Output the [X, Y] coordinate of the center of the cell containing the given text.  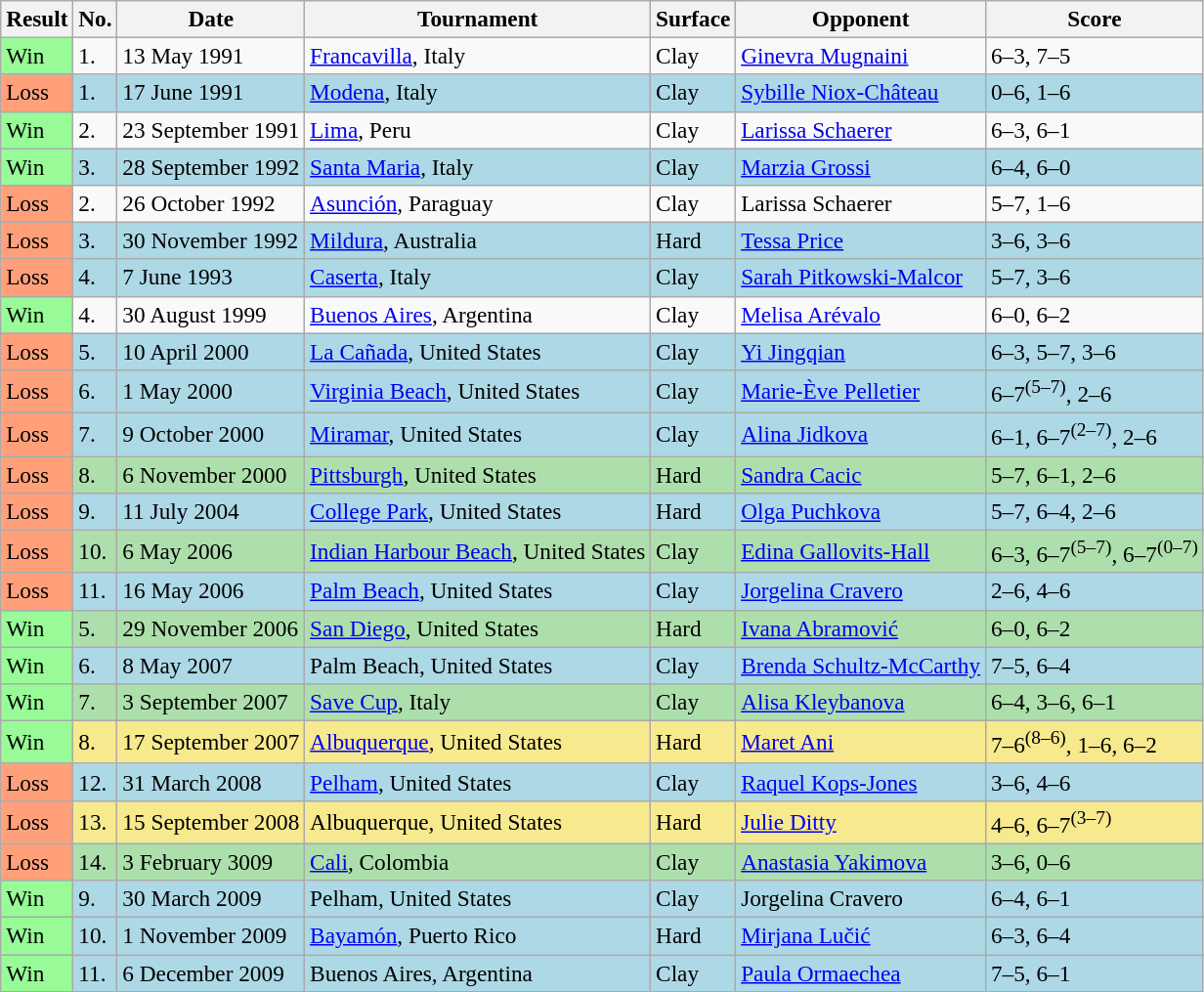
13 May 1991 [211, 56]
4–6, 6–7(3–7) [1095, 822]
Caserta, Italy [478, 278]
9 October 2000 [211, 434]
Alisa Kleybanova [861, 702]
2–6, 4–6 [1095, 591]
Tournament [478, 19]
6–3, 6–1 [1095, 130]
7–5, 6–1 [1095, 972]
5–7, 6–1, 2–6 [1095, 474]
23 September 1991 [211, 130]
15 September 2008 [211, 822]
No. [96, 19]
10 April 2000 [211, 351]
Paula Ormaechea [861, 972]
Mirjana Lučić [861, 935]
Opponent [861, 19]
6 December 2009 [211, 972]
Ivana Abramović [861, 628]
5–7, 3–6 [1095, 278]
Tessa Price [861, 240]
6–4, 3–6, 6–1 [1095, 702]
29 November 2006 [211, 628]
Virginia Beach, United States [478, 391]
30 March 2009 [211, 899]
Mildura, Australia [478, 240]
Anastasia Yakimova [861, 862]
28 September 1992 [211, 166]
16 May 2006 [211, 591]
Cali, Colombia [478, 862]
Marzia Grossi [861, 166]
3–6, 4–6 [1095, 782]
7–6(8–6), 1–6, 6–2 [1095, 742]
Result [37, 19]
6–7(5–7), 2–6 [1095, 391]
12. [96, 782]
Surface [694, 19]
5–7, 1–6 [1095, 203]
6–3, 6–7(5–7), 6–7(0–7) [1095, 551]
6–1, 6–7(2–7), 2–6 [1095, 434]
Sarah Pitkowski-Malcor [861, 278]
San Diego, United States [478, 628]
Francavilla, Italy [478, 56]
5–7, 6–4, 2–6 [1095, 511]
Sandra Cacic [861, 474]
6–3, 7–5 [1095, 56]
30 August 1999 [211, 315]
Edina Gallovits-Hall [861, 551]
11 July 2004 [211, 511]
Modena, Italy [478, 93]
1 November 2009 [211, 935]
La Cañada, United States [478, 351]
26 October 1992 [211, 203]
3–6, 3–6 [1095, 240]
Marie-Ève Pelletier [861, 391]
6–4, 6–1 [1095, 899]
Save Cup, Italy [478, 702]
30 November 1992 [211, 240]
Miramar, United States [478, 434]
6–4, 6–0 [1095, 166]
17 June 1991 [211, 93]
Date [211, 19]
Alina Jidkova [861, 434]
College Park, United States [478, 511]
Pittsburgh, United States [478, 474]
Raquel Kops-Jones [861, 782]
Santa Maria, Italy [478, 166]
6 May 2006 [211, 551]
Score [1095, 19]
Sybille Niox-Château [861, 93]
Yi Jingqian [861, 351]
Olga Puchkova [861, 511]
6–3, 6–4 [1095, 935]
3–6, 0–6 [1095, 862]
3 February 3009 [211, 862]
1 May 2000 [211, 391]
8 May 2007 [211, 665]
6 November 2000 [211, 474]
3 September 2007 [211, 702]
7 June 1993 [211, 278]
Indian Harbour Beach, United States [478, 551]
6–3, 5–7, 3–6 [1095, 351]
Asunción, Paraguay [478, 203]
Maret Ani [861, 742]
Lima, Peru [478, 130]
31 March 2008 [211, 782]
17 September 2007 [211, 742]
14. [96, 862]
Brenda Schultz-McCarthy [861, 665]
7–5, 6–4 [1095, 665]
13. [96, 822]
Melisa Arévalo [861, 315]
Julie Ditty [861, 822]
Ginevra Mugnaini [861, 56]
Bayamón, Puerto Rico [478, 935]
0–6, 1–6 [1095, 93]
